Pinpoint the cell where the given text exists, returning its [X, Y] midpoint coordinate. 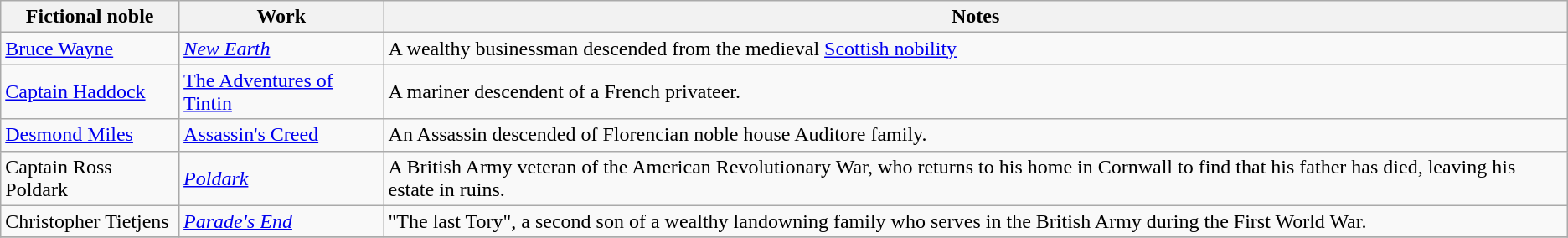
Captain Ross Poldark [90, 178]
New Earth [281, 49]
"The last Tory", a second son of a wealthy landowning family who serves in the British Army during the First World War. [975, 221]
A wealthy businessman descended from the medieval Scottish nobility [975, 49]
The Adventures of Tintin [281, 92]
Captain Haddock [90, 92]
Work [281, 17]
Poldark [281, 178]
Fictional noble [90, 17]
Assassin's Creed [281, 135]
Bruce Wayne [90, 49]
A mariner descendent of a French privateer. [975, 92]
Parade's End [281, 221]
Desmond Miles [90, 135]
Christopher Tietjens [90, 221]
Notes [975, 17]
An Assassin descended of Florencian noble house Auditore family. [975, 135]
